Identify which cell holds the provided text, then report its [X, Y] central coordinate. 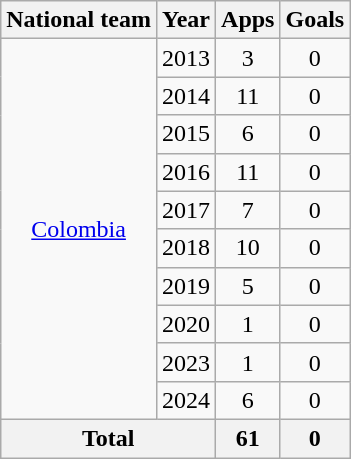
Goals [315, 20]
7 [248, 210]
2024 [186, 400]
2018 [186, 248]
2017 [186, 210]
2014 [186, 96]
Year [186, 20]
2013 [186, 58]
61 [248, 438]
Apps [248, 20]
Total [108, 438]
2016 [186, 172]
2019 [186, 286]
2020 [186, 324]
2015 [186, 134]
National team [79, 20]
Colombia [79, 230]
2023 [186, 362]
3 [248, 58]
5 [248, 286]
10 [248, 248]
